Return [X, Y] of the center of cell containing provided text 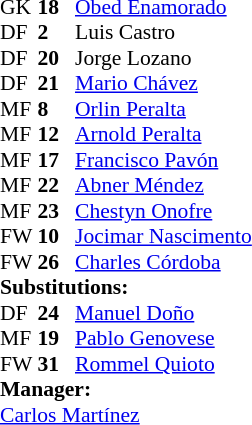
22 [57, 185]
Francisco Pavón [164, 160]
Arnold Peralta [164, 135]
17 [57, 160]
12 [57, 135]
23 [57, 211]
Charles Córdoba [164, 262]
8 [57, 109]
Substitutions: [126, 287]
Jorge Lozano [164, 58]
2 [57, 33]
21 [57, 83]
26 [57, 262]
20 [57, 58]
Mario Chávez [164, 83]
10 [57, 237]
Orlin Peralta [164, 109]
Manuel Doño [164, 313]
Pablo Genovese [164, 339]
Luis Castro [164, 33]
Jocimar Nascimento [164, 237]
24 [57, 313]
31 [57, 364]
Manager: [126, 389]
Rommel Quioto [164, 364]
19 [57, 339]
Abner Méndez [164, 185]
Chestyn Onofre [164, 211]
